Find where the given text appears and provide that cell's center as [x, y] coordinate. 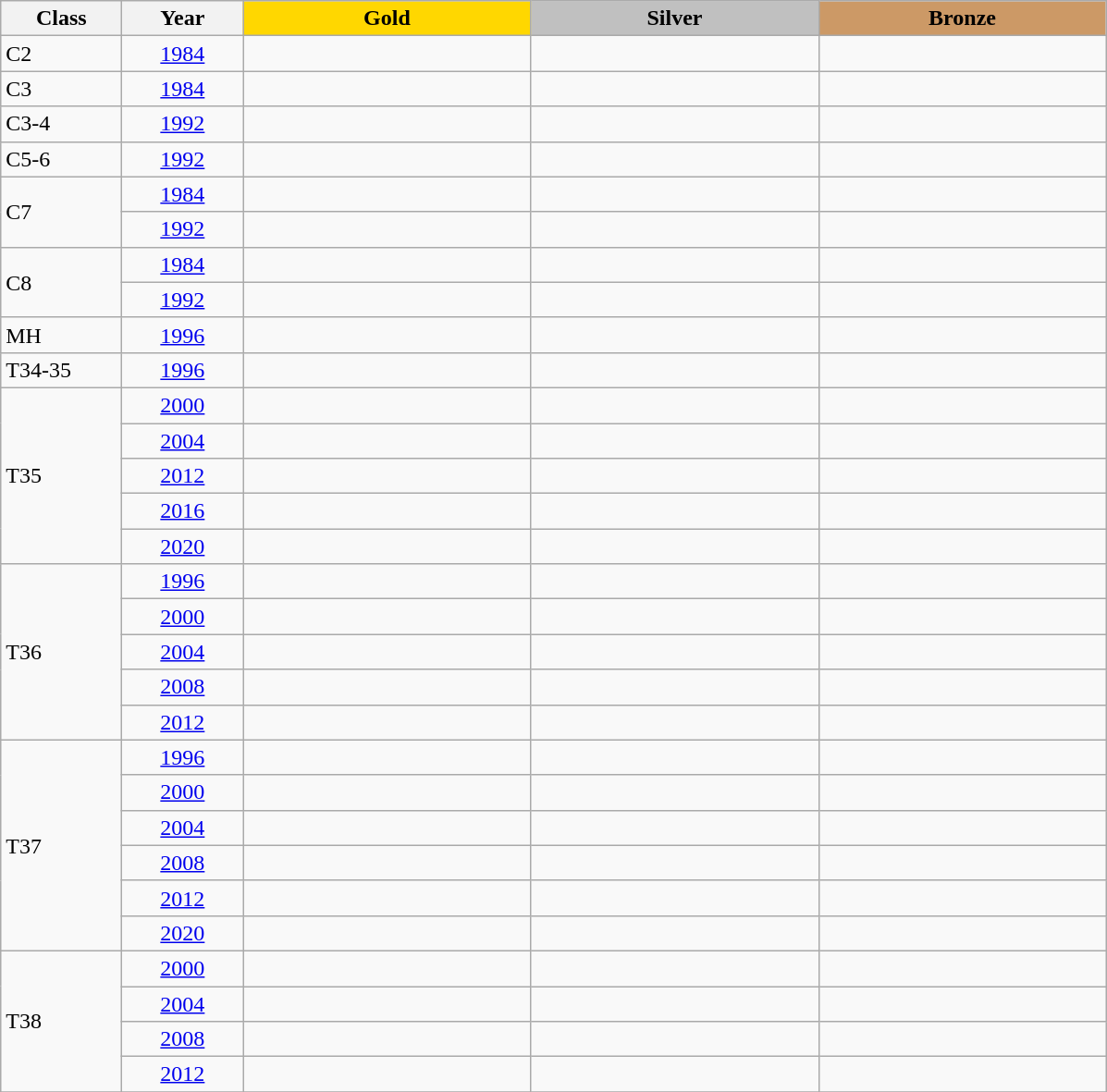
T36 [61, 652]
C8 [61, 282]
T38 [61, 1021]
T37 [61, 845]
C3 [61, 89]
C5-6 [61, 159]
Gold [387, 18]
T35 [61, 475]
C2 [61, 54]
Class [61, 18]
MH [61, 335]
C7 [61, 212]
2016 [183, 511]
Year [183, 18]
C3-4 [61, 124]
Silver [675, 18]
Bronze [962, 18]
T34-35 [61, 370]
